Detect which cell encompasses the target text, then output its (x, y) center coordinate. 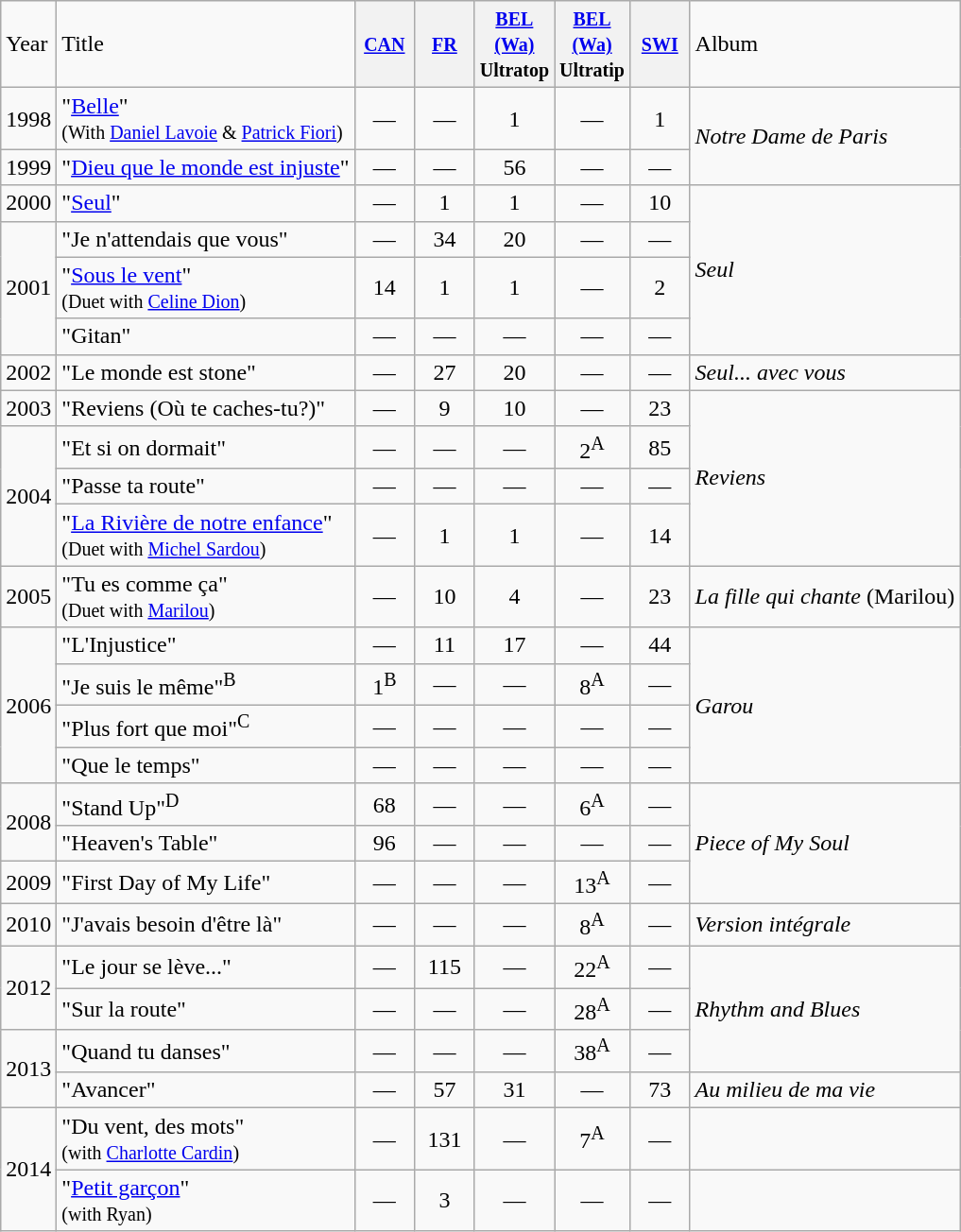
34 (445, 239)
"L'Injustice" (206, 645)
115 (445, 967)
Notre Dame de Paris (825, 136)
28A (592, 1009)
"Et si on dormait" (206, 448)
68 (385, 805)
BEL (Wa)Ultratip (592, 44)
2002 (28, 372)
44 (660, 645)
"Le monde est stone" (206, 372)
1B (385, 684)
"Gitan" (206, 336)
2010 (28, 924)
2008 (28, 822)
Title (206, 44)
17 (514, 645)
"Dieu que le monde est injuste" (206, 167)
38A (592, 1051)
131 (445, 1139)
2014 (28, 1170)
"Quand tu danses" (206, 1051)
57 (445, 1090)
4 (514, 597)
"Tu es comme ça" (Duet with Marilou) (206, 597)
2000 (28, 203)
"Du vent, des mots" (with Charlotte Cardin) (206, 1139)
Album (825, 44)
"Que le temps" (206, 765)
2006 (28, 705)
BEL (Wa)Ultratop (514, 44)
"Je n'attendais que vous" (206, 239)
FR (445, 44)
2005 (28, 597)
2A (592, 448)
"Petit garçon" (with Ryan) (206, 1200)
"First Day of My Life" (206, 882)
Garou (825, 705)
1998 (28, 119)
Version intégrale (825, 924)
"Stand Up"D (206, 805)
11 (445, 645)
56 (514, 167)
Reviens (825, 478)
2004 (28, 496)
CAN (385, 44)
2001 (28, 287)
"Heaven's Table" (206, 844)
9 (445, 408)
2 (660, 287)
"Avancer" (206, 1090)
6A (592, 805)
13A (592, 882)
73 (660, 1090)
"Passe ta route" (206, 487)
2012 (28, 988)
96 (385, 844)
"Le jour se lève..." (206, 967)
"Plus fort que moi"C (206, 727)
Seul... avec vous (825, 372)
Au milieu de ma vie (825, 1090)
Rhythm and Blues (825, 1009)
2009 (28, 882)
27 (445, 372)
1999 (28, 167)
"Sur la route" (206, 1009)
22A (592, 967)
Year (28, 44)
2013 (28, 1069)
85 (660, 448)
"J'avais besoin d'être là" (206, 924)
"Sous le vent" (Duet with Celine Dion) (206, 287)
SWI (660, 44)
3 (445, 1200)
Piece of My Soul (825, 843)
La fille qui chante (Marilou) (825, 597)
"Belle" (With Daniel Lavoie & Patrick Fiori) (206, 119)
Seul (825, 270)
31 (514, 1090)
"Je suis le même"B (206, 684)
"La Rivière de notre enfance" (Duet with Michel Sardou) (206, 535)
7A (592, 1139)
2003 (28, 408)
"Seul" (206, 203)
"Reviens (Où te caches-tu?)" (206, 408)
